Extract the [x, y] coordinate from the center of the cell holding the provided text.  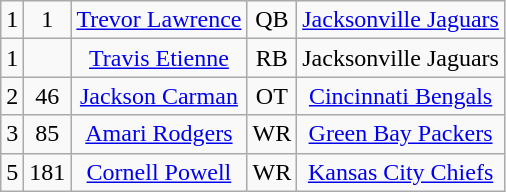
46 [48, 96]
OT [272, 96]
Trevor Lawrence [159, 20]
3 [12, 134]
85 [48, 134]
181 [48, 172]
RB [272, 58]
QB [272, 20]
Kansas City Chiefs [401, 172]
Green Bay Packers [401, 134]
5 [12, 172]
2 [12, 96]
Cincinnati Bengals [401, 96]
Travis Etienne [159, 58]
Amari Rodgers [159, 134]
Jackson Carman [159, 96]
Cornell Powell [159, 172]
